From the cell containing the given text, extract its center point as [x, y] coordinate. 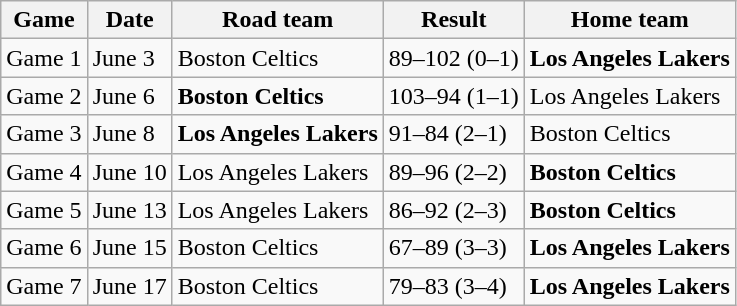
June 15 [130, 248]
June 3 [130, 58]
Game 7 [44, 286]
91–84 (2–1) [454, 134]
Game 4 [44, 172]
Date [130, 20]
Game 6 [44, 248]
Game 3 [44, 134]
June 17 [130, 286]
103–94 (1–1) [454, 96]
Road team [278, 20]
June 10 [130, 172]
June 8 [130, 134]
June 13 [130, 210]
Home team [630, 20]
June 6 [130, 96]
Game 5 [44, 210]
89–102 (0–1) [454, 58]
67–89 (3–3) [454, 248]
86–92 (2–3) [454, 210]
89–96 (2–2) [454, 172]
Game 2 [44, 96]
Game [44, 20]
Game 1 [44, 58]
79–83 (3–4) [454, 286]
Result [454, 20]
